Determine the [X, Y] coordinate at the center of the cell enclosing the given text.  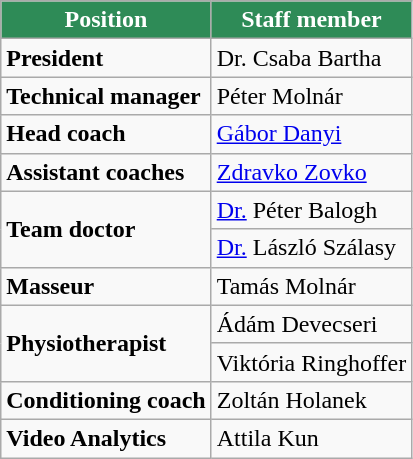
Head coach [106, 134]
Ádám Devecseri [311, 324]
Viktória Ringhoffer [311, 362]
Péter Molnár [311, 96]
Tamás Molnár [311, 286]
Team doctor [106, 229]
Video Analytics [106, 438]
Physiotherapist [106, 343]
Zoltán Holanek [311, 400]
Dr. Péter Balogh [311, 210]
Dr. László Szálasy [311, 248]
Conditioning coach [106, 400]
Dr. Csaba Bartha [311, 58]
Assistant coaches [106, 172]
Zdravko Zovko [311, 172]
Gábor Danyi [311, 134]
Masseur [106, 286]
Staff member [311, 20]
President [106, 58]
Attila Kun [311, 438]
Technical manager [106, 96]
Position [106, 20]
